Determine the [x, y] coordinate at the center of the cell enclosing the given text.  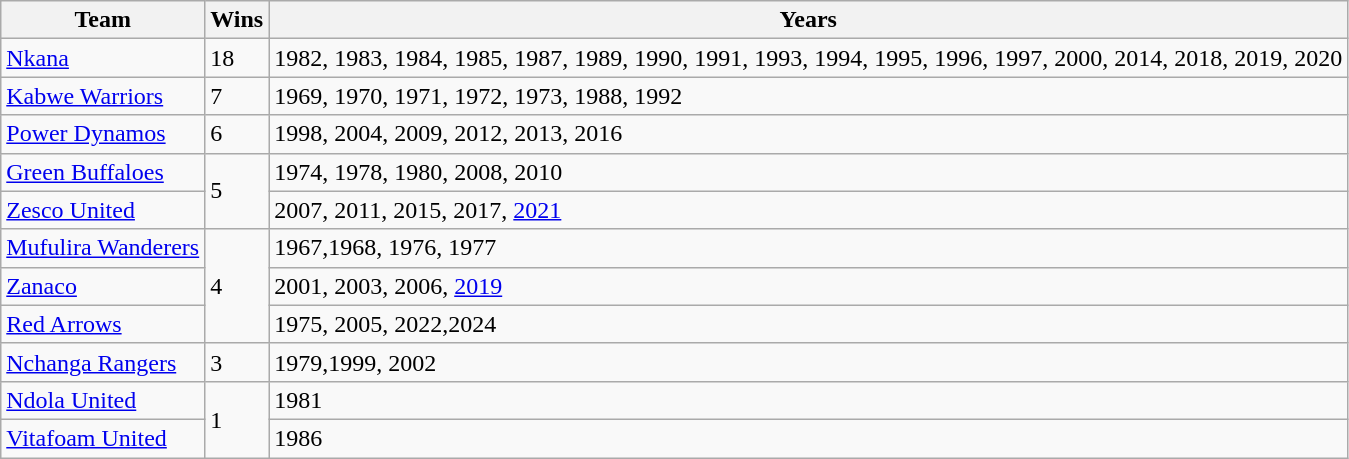
7 [237, 96]
Ndola United [103, 400]
1982, 1983, 1984, 1985, 1987, 1989, 1990, 1991, 1993, 1994, 1995, 1996, 1997, 2000, 2014, 2018, 2019, 2020 [808, 58]
Red Arrows [103, 324]
Wins [237, 20]
Years [808, 20]
Power Dynamos [103, 134]
1969, 1970, 1971, 1972, 1973, 1988, 1992 [808, 96]
1975, 2005, 2022,2024 [808, 324]
1998, 2004, 2009, 2012, 2013, 2016 [808, 134]
1979,1999, 2002 [808, 362]
Team [103, 20]
5 [237, 191]
Zanaco [103, 286]
1 [237, 419]
2007, 2011, 2015, 2017, 2021 [808, 210]
Green Buffaloes [103, 172]
18 [237, 58]
4 [237, 286]
Mufulira Wanderers [103, 248]
2001, 2003, 2006, 2019 [808, 286]
Zesco United [103, 210]
Nkana [103, 58]
Kabwe Warriors [103, 96]
1974, 1978, 1980, 2008, 2010 [808, 172]
6 [237, 134]
1986 [808, 438]
Vitafoam United [103, 438]
1981 [808, 400]
1967,1968, 1976, 1977 [808, 248]
3 [237, 362]
Nchanga Rangers [103, 362]
